Detect which cell encompasses the target text, then output its [x, y] center coordinate. 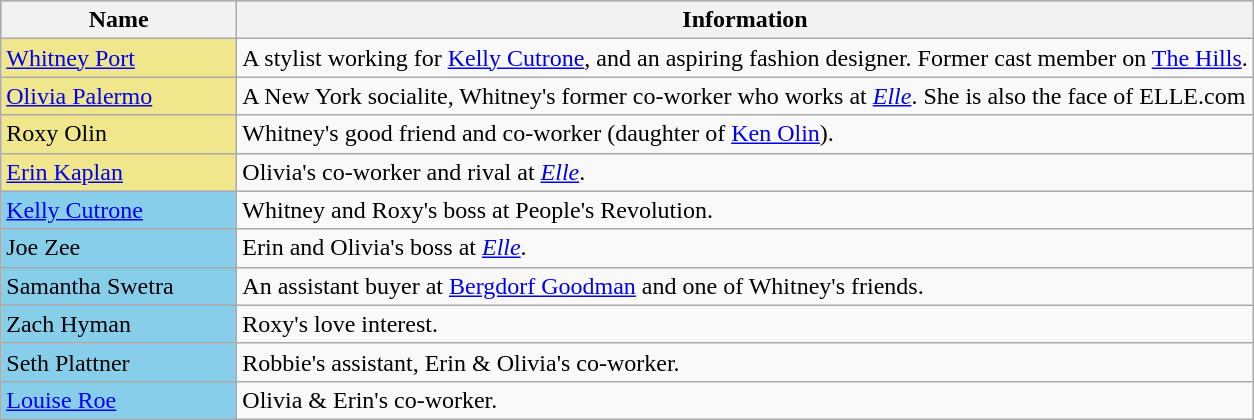
Name [119, 20]
Whitney and Roxy's boss at People's Revolution. [745, 210]
Seth Plattner [119, 362]
A stylist working for Kelly Cutrone, and an aspiring fashion designer. Former cast member on The Hills. [745, 58]
Robbie's assistant, Erin & Olivia's co-worker. [745, 362]
Olivia & Erin's co-worker. [745, 400]
Whitney Port [119, 58]
Information [745, 20]
Joe Zee [119, 248]
Olivia Palermo [119, 96]
Zach Hyman [119, 324]
Roxy Olin [119, 134]
An assistant buyer at Bergdorf Goodman and one of Whitney's friends. [745, 286]
Erin and Olivia's boss at Elle. [745, 248]
Louise Roe [119, 400]
Roxy's love interest. [745, 324]
A New York socialite, Whitney's former co-worker who works at Elle. She is also the face of ELLE.com [745, 96]
Whitney's good friend and co-worker (daughter of Ken Olin). [745, 134]
Olivia's co-worker and rival at Elle. [745, 172]
Kelly Cutrone [119, 210]
Samantha Swetra [119, 286]
Erin Kaplan [119, 172]
